Locate the cell with the specified text and output its (x, y) center coordinate. 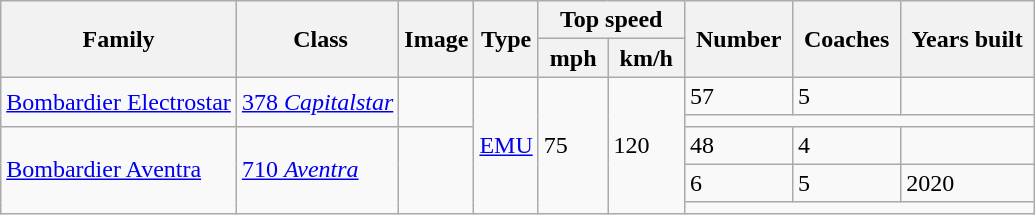
48 (738, 145)
57 (738, 96)
EMU (506, 145)
75 (573, 145)
Coaches (846, 39)
Family (119, 39)
Bombardier Electrostar (119, 102)
710 Aventra (317, 170)
mph (573, 58)
Image (436, 39)
km/h (646, 58)
4 (846, 145)
Class (317, 39)
6 (738, 183)
Type (506, 39)
Bombardier Aventra (119, 170)
Top speed (611, 20)
Number (738, 39)
378 Capitalstar (317, 102)
Years built (968, 39)
2020 (968, 183)
120 (646, 145)
